Identify which cell holds the provided text, then report its (x, y) central coordinate. 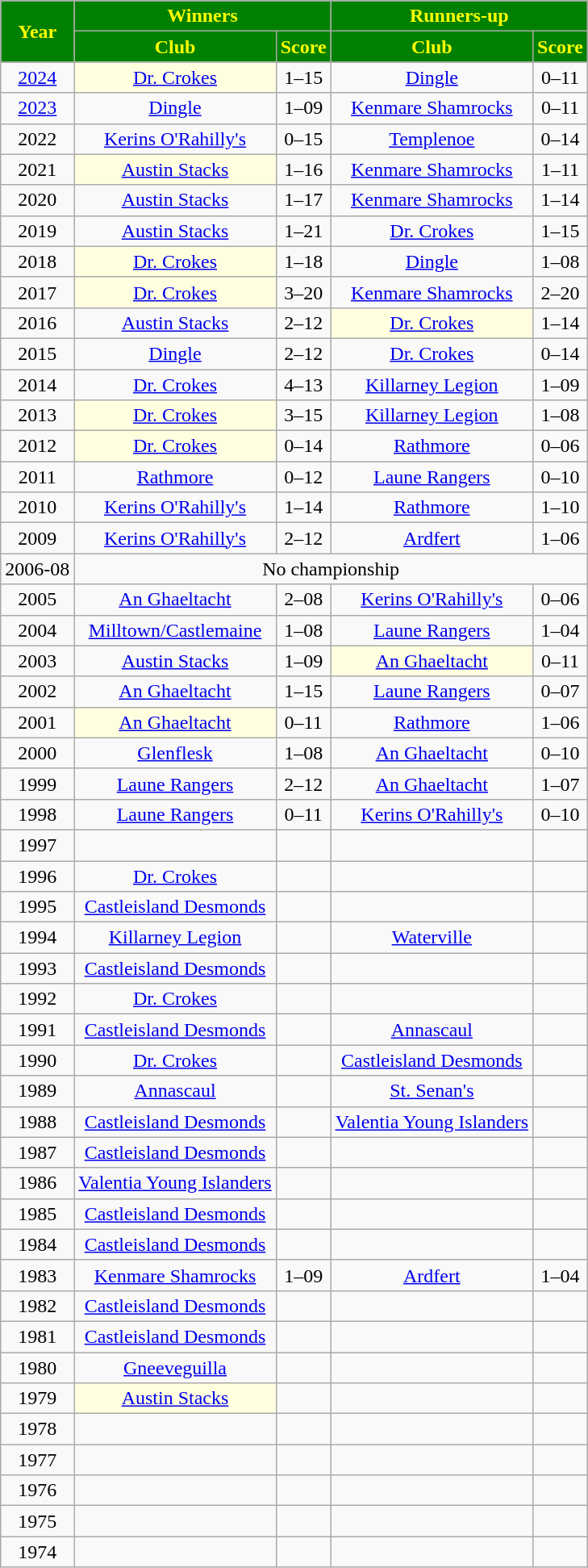
1976 (37, 1491)
1977 (37, 1460)
1997 (37, 845)
Waterville (432, 938)
2002 (37, 692)
1987 (37, 1152)
St. Senan's (432, 1091)
1994 (37, 938)
2022 (37, 139)
2023 (37, 108)
3–15 (303, 416)
1–10 (561, 508)
1992 (37, 999)
1989 (37, 1091)
1–21 (303, 231)
2000 (37, 753)
Year (37, 31)
1–11 (561, 169)
0–07 (561, 692)
2013 (37, 416)
Winners (202, 16)
2021 (37, 169)
2003 (37, 661)
4–13 (303, 385)
Templenoe (432, 139)
2010 (37, 508)
1981 (37, 1336)
1984 (37, 1244)
2019 (37, 231)
2024 (37, 77)
1996 (37, 876)
1990 (37, 1060)
1982 (37, 1306)
1–18 (303, 261)
1979 (37, 1399)
1–16 (303, 169)
1991 (37, 1030)
1985 (37, 1214)
2012 (37, 446)
1995 (37, 907)
1974 (37, 1552)
2020 (37, 200)
1986 (37, 1183)
2015 (37, 353)
2018 (37, 261)
2–20 (561, 292)
1978 (37, 1429)
1–17 (303, 200)
2017 (37, 292)
2004 (37, 630)
0–15 (303, 139)
1993 (37, 968)
Milltown/Castlemaine (175, 630)
3–20 (303, 292)
1988 (37, 1122)
2006-08 (37, 569)
1999 (37, 784)
Runners-up (459, 16)
2016 (37, 323)
2001 (37, 722)
Glenflesk (175, 753)
2014 (37, 385)
1–07 (561, 784)
0–12 (303, 477)
2011 (37, 477)
1983 (37, 1275)
1980 (37, 1368)
2009 (37, 538)
Gneeveguilla (175, 1368)
2005 (37, 600)
2–08 (303, 600)
No championship (331, 569)
1975 (37, 1521)
1998 (37, 814)
